From the cell containing the given text, extract its center point as (X, Y) coordinate. 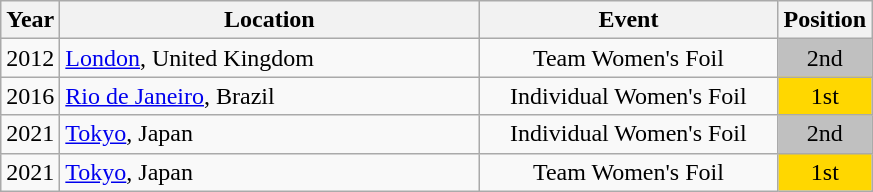
Rio de Janeiro, Brazil (270, 96)
Position (825, 20)
Event (628, 20)
Year (30, 20)
London, United Kingdom (270, 58)
2016 (30, 96)
Location (270, 20)
2012 (30, 58)
